Extract the [X, Y] coordinate from the center of the cell holding the provided text.  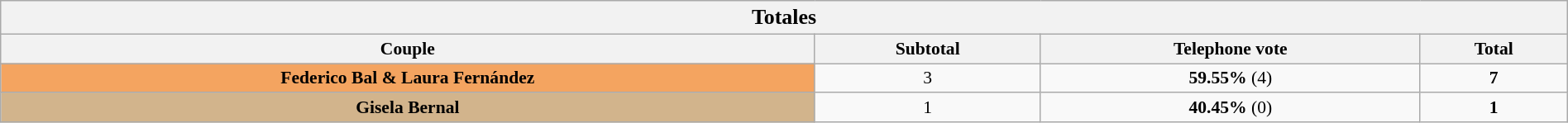
Total [1494, 49]
Totales [784, 17]
Federico Bal & Laura Fernández [408, 78]
3 [928, 78]
59.55% (4) [1231, 78]
40.45% (0) [1231, 108]
Gisela Bernal [408, 108]
Subtotal [928, 49]
Telephone vote [1231, 49]
Couple [408, 49]
7 [1494, 78]
